Locate the cell with the specified text and output its (x, y) center coordinate. 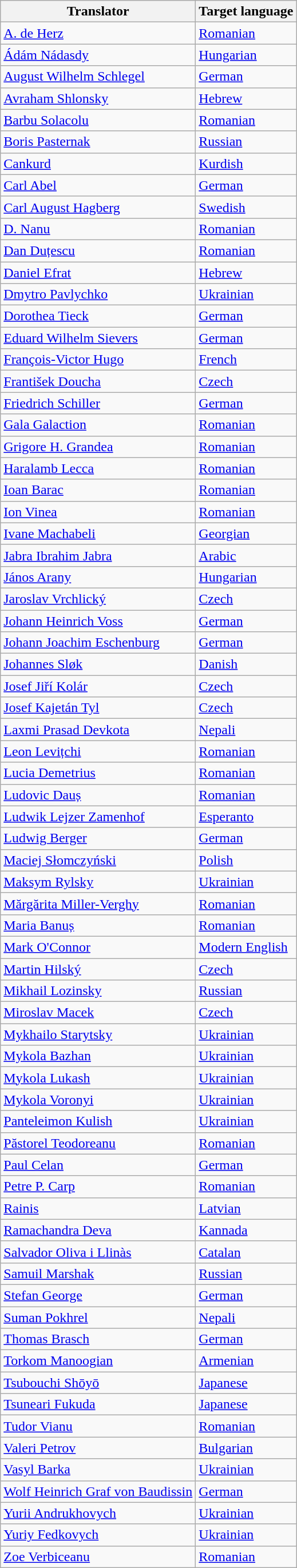
Arabic (246, 555)
Swedish (246, 207)
Josef Jiří Kolár (98, 686)
François-Victor Hugo (98, 360)
Zoe Verbiceanu (98, 1557)
Polish (246, 860)
Danish (246, 664)
Tudor Vianu (98, 1426)
Paul Celan (98, 1165)
Yuriy Fedkovych (98, 1535)
Armenian (246, 1361)
Ludwik Lejzer Zamenhof (98, 817)
Vasyl Barka (98, 1470)
Ioan Barac (98, 490)
Mark O'Connor (98, 947)
Esperanto (246, 817)
Eduard Wilhelm Sievers (98, 338)
Kannada (246, 1230)
Leon Levițchi (98, 751)
Yurii Andrukhovych (98, 1513)
Dmytro Pavlychko (98, 295)
Mărgărita Miller-Verghy (98, 904)
A. de Herz (98, 33)
Ivane Machabeli (98, 534)
František Doucha (98, 381)
Mikhail Lozinsky (98, 991)
Friedrich Schiller (98, 403)
Bulgarian (246, 1448)
Maksym Rylsky (98, 882)
Boris Pasternak (98, 142)
Target language (246, 11)
Laxmi Prasad Devkota (98, 730)
Dan Duțescu (98, 250)
Carl August Hagberg (98, 207)
Panteleimon Kulish (98, 1121)
Grigore H. Grandea (98, 447)
French (246, 360)
Josef Kajetán Tyl (98, 708)
Rainis (98, 1208)
Miroslav Macek (98, 1013)
Barbu Solacolu (98, 120)
Mykola Lukash (98, 1078)
Cankurd (98, 164)
Gala Galaction (98, 425)
Mykola Voronyi (98, 1100)
Tsuneari Fukuda (98, 1404)
Petre P. Carp (98, 1187)
Martin Hilský (98, 969)
Mykola Bazhan (98, 1056)
Wolf Heinrich Graf von Baudissin (98, 1491)
Ramachandra Deva (98, 1230)
Avraham Shlonsky (98, 98)
Jaroslav Vrchlický (98, 599)
Haralamb Lecca (98, 468)
Suman Pokhrel (98, 1317)
Ludwig Berger (98, 838)
Carl Abel (98, 185)
Johann Heinrich Voss (98, 620)
Salvador Oliva i Llinàs (98, 1252)
D. Nanu (98, 229)
Lucia Demetrius (98, 773)
Tsubouchi Shōyō (98, 1383)
Valeri Petrov (98, 1448)
Jabra Ibrahim Jabra (98, 555)
Torkom Manoogian (98, 1361)
Mykhailo Starytsky (98, 1034)
Georgian (246, 534)
Kurdish (246, 164)
Johann Joachim Eschenburg (98, 643)
Daniel Efrat (98, 273)
August Wilhelm Schlegel (98, 77)
Ádám Nádasdy (98, 55)
Ion Vinea (98, 512)
Păstorel Teodoreanu (98, 1143)
Ludovic Dauș (98, 795)
Modern English (246, 947)
Catalan (246, 1252)
Maciej Słomczyński (98, 860)
Thomas Brasch (98, 1339)
Samuil Marshak (98, 1273)
Dorothea Tieck (98, 316)
Translator (98, 11)
Johannes Sløk (98, 664)
Latvian (246, 1208)
Maria Banuș (98, 925)
János Arany (98, 577)
Stefan George (98, 1295)
